Scan for the cell matching the given text and deliver its (X, Y) coordinate at center. 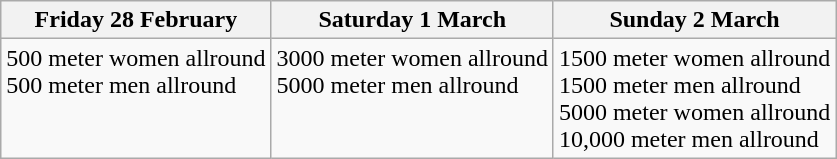
Sunday 2 March (694, 20)
Saturday 1 March (412, 20)
3000 meter women allround 5000 meter men allround (412, 98)
500 meter women allround 500 meter men allround (136, 98)
1500 meter women allround 1500 meter men allround 5000 meter women allround 10,000 meter men allround (694, 98)
Friday 28 February (136, 20)
